Capture the cell that displays the provided text and extract its (X, Y) central coordinate. 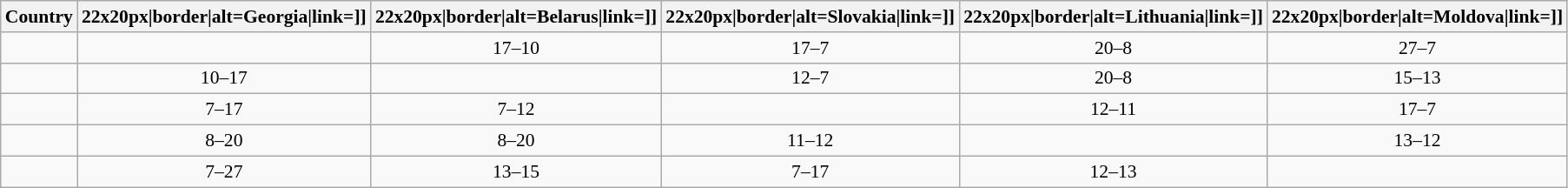
27–7 (1418, 48)
7–27 (224, 171)
15–13 (1418, 78)
22x20px|border|alt=Slovakia|link=]] (810, 17)
7–12 (516, 110)
Country (39, 17)
12–11 (1114, 110)
11–12 (810, 141)
22x20px|border|alt=Lithuania|link=]] (1114, 17)
12–7 (810, 78)
22x20px|border|alt=Belarus|link=]] (516, 17)
10–17 (224, 78)
13–15 (516, 171)
22x20px|border|alt=Moldova|link=]] (1418, 17)
17–10 (516, 48)
13–12 (1418, 141)
12–13 (1114, 171)
22x20px|border|alt=Georgia|link=]] (224, 17)
